Identify which cell holds the provided text, then report its (x, y) central coordinate. 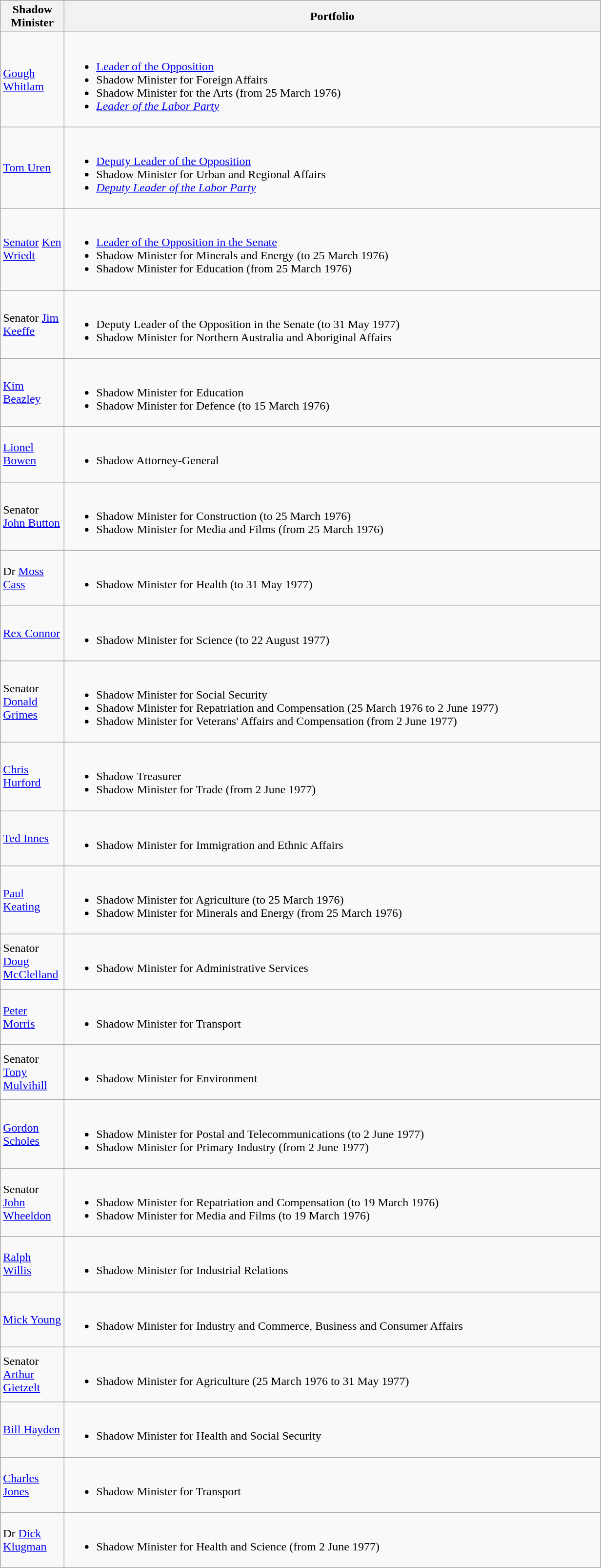
Kim Beazley (32, 392)
Peter Morris (32, 1017)
Deputy Leader of the Opposition in the Senate (to 31 May 1977)Shadow Minister for Northern Australia and Aboriginal Affairs (333, 324)
Shadow Minister for Industrial Relations (333, 1264)
Shadow Minister for Health and Social Security (333, 1429)
Bill Hayden (32, 1429)
Shadow TreasurerShadow Minister for Trade (from 2 June 1977) (333, 776)
Shadow Minister for Agriculture (to 25 March 1976)Shadow Minister for Minerals and Energy (from 25 March 1976) (333, 900)
Shadow Minister for Administrative Services (333, 962)
Shadow Minister for Industry and Commerce, Business and Consumer Affairs (333, 1319)
Senator Ken Wriedt (32, 249)
Leader of the Opposition in the SenateShadow Minister for Minerals and Energy (to 25 March 1976)Shadow Minister for Education (from 25 March 1976) (333, 249)
Shadow Minister for Repatriation and Compensation (to 19 March 1976)Shadow Minister for Media and Films (to 19 March 1976) (333, 1202)
Shadow Minister for Environment (333, 1072)
Shadow Minister for Immigration and Ethnic Affairs (333, 838)
Senator Jim Keeffe (32, 324)
Paul Keating (32, 900)
Tom Uren (32, 168)
Senator Arthur Gietzelt (32, 1375)
Senator John Wheeldon (32, 1202)
Ted Innes (32, 838)
Shadow Minister (32, 17)
Leader of the OppositionShadow Minister for Foreign AffairsShadow Minister for the Arts (from 25 March 1976)Leader of the Labor Party (333, 80)
Rex Connor (32, 633)
Gough Whitlam (32, 80)
Shadow Minister for Health and Science (from 2 June 1977) (333, 1540)
Mick Young (32, 1319)
Senator Tony Mulvihill (32, 1072)
Ralph Willis (32, 1264)
Senator Doug McClelland (32, 962)
Shadow Minister for Agriculture (25 March 1976 to 31 May 1977) (333, 1375)
Deputy Leader of the OppositionShadow Minister for Urban and Regional AffairsDeputy Leader of the Labor Party (333, 168)
Shadow Minister for Postal and Telecommunications (to 2 June 1977)Shadow Minister for Primary Industry (from 2 June 1977) (333, 1134)
Chris Hurford (32, 776)
Shadow Minister for Construction (to 25 March 1976)Shadow Minister for Media and Films (from 25 March 1976) (333, 516)
Dr Moss Cass (32, 578)
Shadow Minister for Science (to 22 August 1977) (333, 633)
Senator Donald Grimes (32, 701)
Shadow Minister for EducationShadow Minister for Defence (to 15 March 1976) (333, 392)
Charles Jones (32, 1485)
Shadow Minister for Health (to 31 May 1977) (333, 578)
Shadow Attorney-General (333, 454)
Lionel Bowen (32, 454)
Gordon Scholes (32, 1134)
Portfolio (333, 17)
Senator John Button (32, 516)
Dr Dick Klugman (32, 1540)
